Locate the cell with the specified text and output its [x, y] center coordinate. 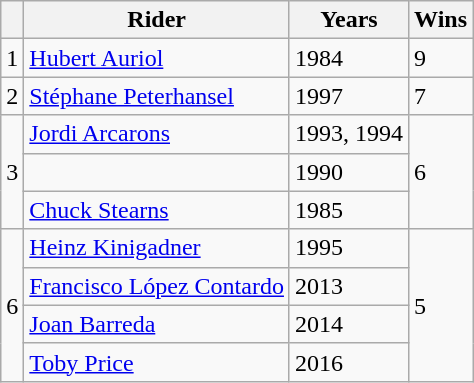
1997 [348, 96]
Francisco López Contardo [157, 286]
1 [12, 58]
1995 [348, 248]
Years [348, 20]
Hubert Auriol [157, 58]
1985 [348, 210]
Wins [441, 20]
Joan Barreda [157, 324]
Rider [157, 20]
1990 [348, 172]
2013 [348, 286]
2 [12, 96]
Toby Price [157, 362]
1984 [348, 58]
Jordi Arcarons [157, 134]
7 [441, 96]
2014 [348, 324]
2016 [348, 362]
1993, 1994 [348, 134]
Stéphane Peterhansel [157, 96]
3 [12, 172]
5 [441, 305]
Chuck Stearns [157, 210]
Heinz Kinigadner [157, 248]
9 [441, 58]
